Provide the (X, Y) coordinate of the cell's center where the given text is located.  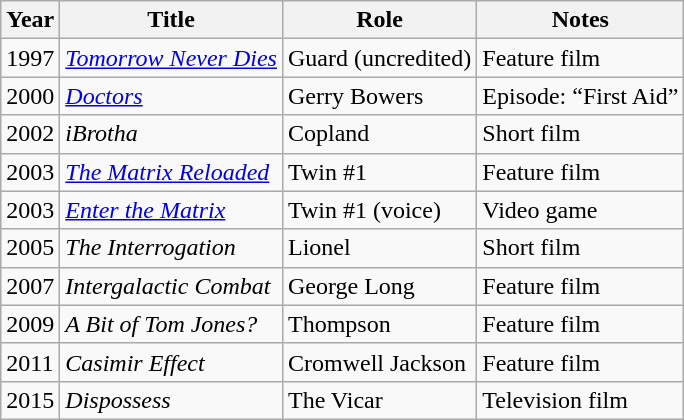
Copland (379, 134)
2011 (30, 362)
Lionel (379, 248)
Dispossess (172, 400)
iBrotha (172, 134)
2000 (30, 96)
1997 (30, 58)
Tomorrow Never Dies (172, 58)
A Bit of Tom Jones? (172, 324)
Casimir Effect (172, 362)
Thompson (379, 324)
Title (172, 20)
Doctors (172, 96)
Enter the Matrix (172, 210)
2005 (30, 248)
Year (30, 20)
The Matrix Reloaded (172, 172)
Gerry Bowers (379, 96)
Role (379, 20)
2002 (30, 134)
2009 (30, 324)
Video game (580, 210)
Cromwell Jackson (379, 362)
Twin #1 (379, 172)
Intergalactic Combat (172, 286)
2007 (30, 286)
The Vicar (379, 400)
Guard (uncredited) (379, 58)
Television film (580, 400)
George Long (379, 286)
Episode: “First Aid” (580, 96)
The Interrogation (172, 248)
Notes (580, 20)
2015 (30, 400)
Twin #1 (voice) (379, 210)
